Find where the given text appears and provide that cell's center as (x, y) coordinate. 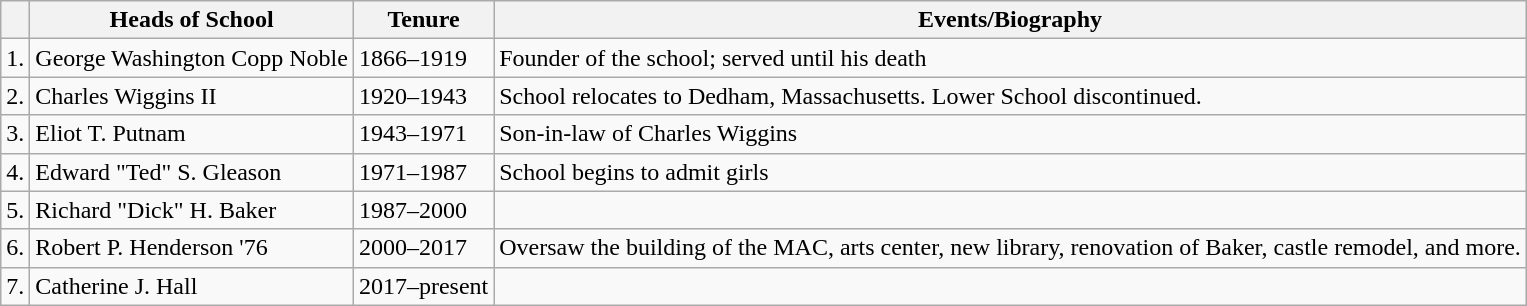
6. (16, 248)
1. (16, 58)
George Washington Copp Noble (192, 58)
Events/Biography (1010, 20)
Catherine J. Hall (192, 286)
2000–2017 (423, 248)
School relocates to Dedham, Massachusetts. Lower School discontinued. (1010, 96)
Founder of the school; served until his death (1010, 58)
Robert P. Henderson '76 (192, 248)
School begins to admit girls (1010, 172)
1971–1987 (423, 172)
4. (16, 172)
2. (16, 96)
1987–2000 (423, 210)
Heads of School (192, 20)
Tenure (423, 20)
3. (16, 134)
Charles Wiggins II (192, 96)
Richard "Dick" H. Baker (192, 210)
1866–1919 (423, 58)
2017–present (423, 286)
Edward "Ted" S. Gleason (192, 172)
1920–1943 (423, 96)
1943–1971 (423, 134)
Oversaw the building of the MAC, arts center, new library, renovation of Baker, castle remodel, and more. (1010, 248)
Eliot T. Putnam (192, 134)
Son-in-law of Charles Wiggins (1010, 134)
5. (16, 210)
7. (16, 286)
